Determine the [X, Y] coordinate at the center of the cell enclosing the given text.  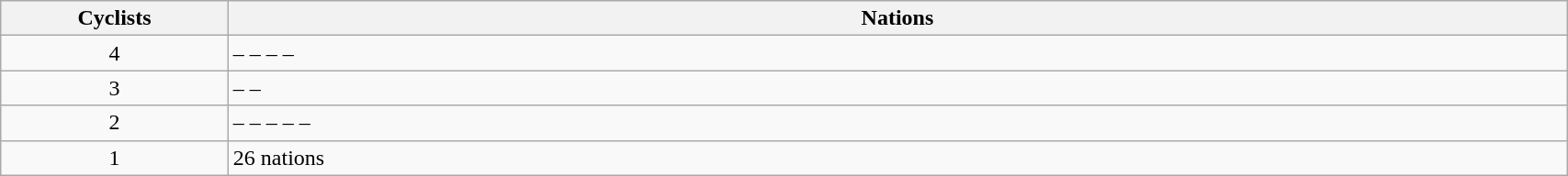
– – – – [897, 53]
26 nations [897, 158]
3 [115, 88]
4 [115, 53]
– – – – – [897, 123]
Cyclists [115, 18]
– – [897, 88]
Nations [897, 18]
2 [115, 123]
1 [115, 158]
